Provide the [X, Y] coordinate of the cell's center where the given text is located.  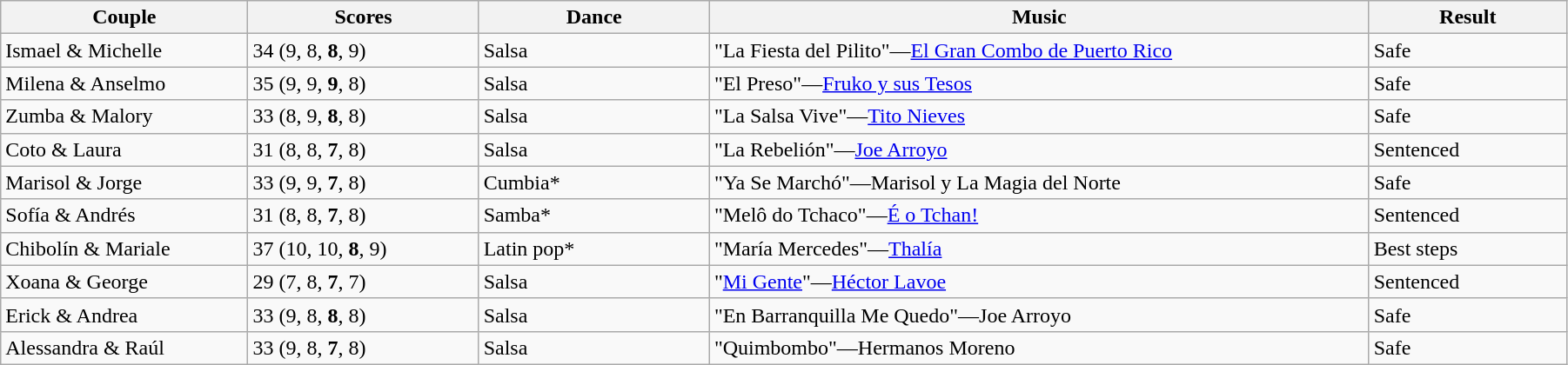
33 (9, 9, 7, 8) [364, 182]
Xoana & George [124, 282]
Chibolín & Mariale [124, 249]
Best steps [1467, 249]
"La Salsa Vive"—Tito Nieves [1039, 116]
33 (9, 8, 7, 8) [364, 348]
Scores [364, 17]
33 (8, 9, 8, 8) [364, 116]
"Quimbombo"—Hermanos Moreno [1039, 348]
33 (9, 8, 8, 8) [364, 315]
35 (9, 9, 9, 8) [364, 83]
37 (10, 10, 8, 9) [364, 249]
Couple [124, 17]
Samba* [593, 216]
Cumbia* [593, 182]
Dance [593, 17]
"La Rebelión"—Joe Arroyo [1039, 149]
29 (7, 8, 7, 7) [364, 282]
"El Preso"—Fruko y sus Tesos [1039, 83]
Sofía & Andrés [124, 216]
"Ya Se Marchó"—Marisol y La Magia del Norte [1039, 182]
Coto & Laura [124, 149]
"Mi Gente"—Héctor Lavoe [1039, 282]
Marisol & Jorge [124, 182]
"La Fiesta del Pilito"—El Gran Combo de Puerto Rico [1039, 50]
"Melô do Tchaco"—É o Tchan! [1039, 216]
"En Barranquilla Me Quedo"—Joe Arroyo [1039, 315]
Zumba & Malory [124, 116]
Erick & Andrea [124, 315]
Ismael & Michelle [124, 50]
Milena & Anselmo [124, 83]
Latin pop* [593, 249]
Music [1039, 17]
Alessandra & Raúl [124, 348]
"María Mercedes"—Thalía [1039, 249]
Result [1467, 17]
34 (9, 8, 8, 9) [364, 50]
